Search for the cell housing the specified text and yield its [X, Y] center coordinate. 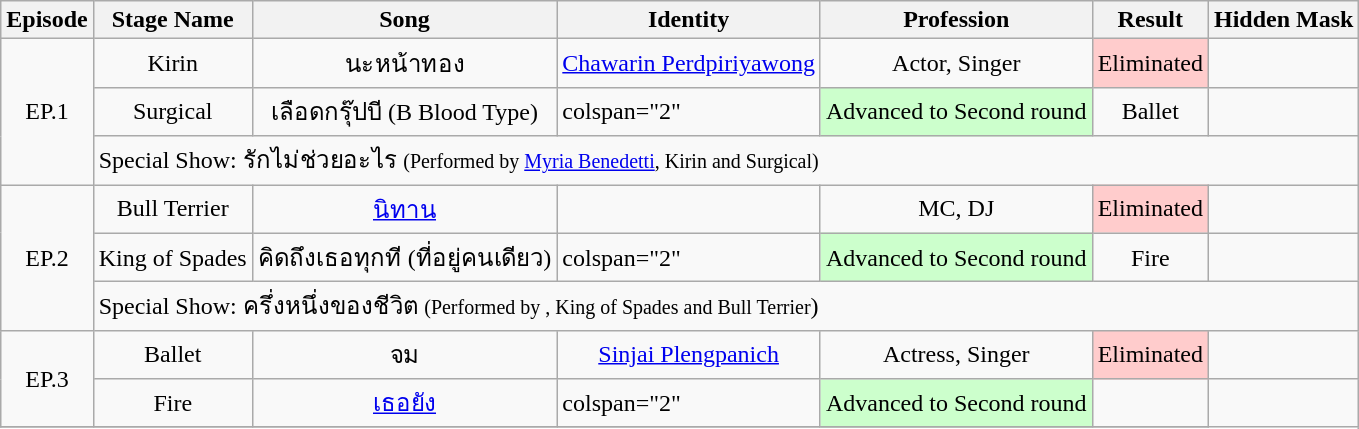
EP.1 [47, 112]
EP.2 [47, 257]
Stage Name [172, 20]
Hidden Mask [1283, 20]
Result [1150, 20]
Sinjai Plengpanich [689, 354]
Episode [47, 20]
นิทาน [404, 208]
Special Show: ครึ่งหนึ่งของชีวิต (Performed by , King of Spades and Bull Terrier) [726, 306]
King of Spades [172, 258]
จม [404, 354]
Kirin [172, 64]
EP.3 [47, 378]
Chawarin Perdpiriyawong [689, 64]
Actor, Singer [956, 64]
Profession [956, 20]
นะหน้าทอง [404, 64]
เธอยัง [404, 404]
คิดถึงเธอทุกที (ที่อยู่คนเดียว) [404, 258]
Song [404, 20]
เลือดกรุ๊ปบี (B Blood Type) [404, 112]
Special Show: รักไม่ช่วยอะไร (Performed by Myria Benedetti, Kirin and Surgical) [726, 160]
Bull Terrier [172, 208]
Actress, Singer [956, 354]
Surgical [172, 112]
Identity [689, 20]
MC, DJ [956, 208]
